Identify which cell holds the provided text, then report its (X, Y) central coordinate. 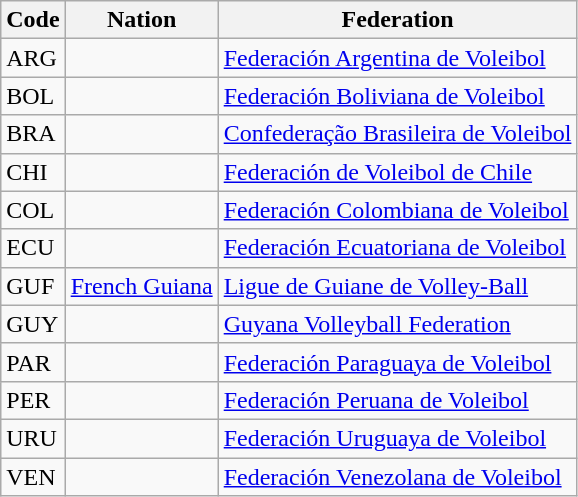
BOL (33, 96)
GUY (33, 324)
Federación Uruguaya de Voleibol (398, 438)
PER (33, 400)
ECU (33, 248)
Federación Venezolana de Voleibol (398, 477)
Code (33, 20)
BRA (33, 134)
GUF (33, 286)
PAR (33, 362)
Federación Boliviana de Voleibol (398, 96)
Federación Paraguaya de Voleibol (398, 362)
COL (33, 210)
CHI (33, 172)
Nation (142, 20)
ARG (33, 58)
French Guiana (142, 286)
Federación Colombiana de Voleibol (398, 210)
Federación Ecuatoriana de Voleibol (398, 248)
Federation (398, 20)
URU (33, 438)
VEN (33, 477)
Federación Argentina de Voleibol (398, 58)
Ligue de Guiane de Volley-Ball (398, 286)
Guyana Volleyball Federation (398, 324)
Federación Peruana de Voleibol (398, 400)
Confederação Brasileira de Voleibol (398, 134)
Federación de Voleibol de Chile (398, 172)
